Extract the (X, Y) coordinate from the center of the cell holding the provided text.  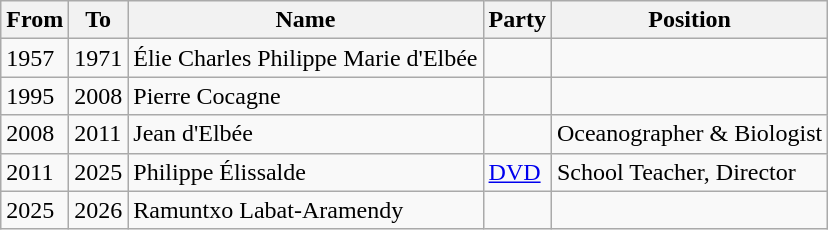
Oceanographer & Biologist (689, 134)
1971 (98, 58)
1957 (35, 58)
Party (517, 20)
DVD (517, 172)
Jean d'Elbée (306, 134)
Position (689, 20)
Name (306, 20)
To (98, 20)
Ramuntxo Labat-Aramendy (306, 210)
Philippe Élissalde (306, 172)
From (35, 20)
Pierre Cocagne (306, 96)
2026 (98, 210)
Élie Charles Philippe Marie d'Elbée (306, 58)
1995 (35, 96)
School Teacher, Director (689, 172)
